For the text-containing cell, return its midpoint in (X, Y) coordinate format. 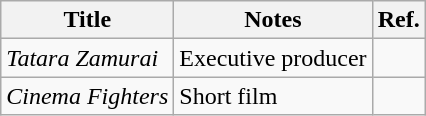
Title (88, 20)
Executive producer (273, 58)
Short film (273, 96)
Tatara Zamurai (88, 58)
Ref. (398, 20)
Cinema Fighters (88, 96)
Notes (273, 20)
